For the text-containing cell, return its midpoint in (x, y) coordinate format. 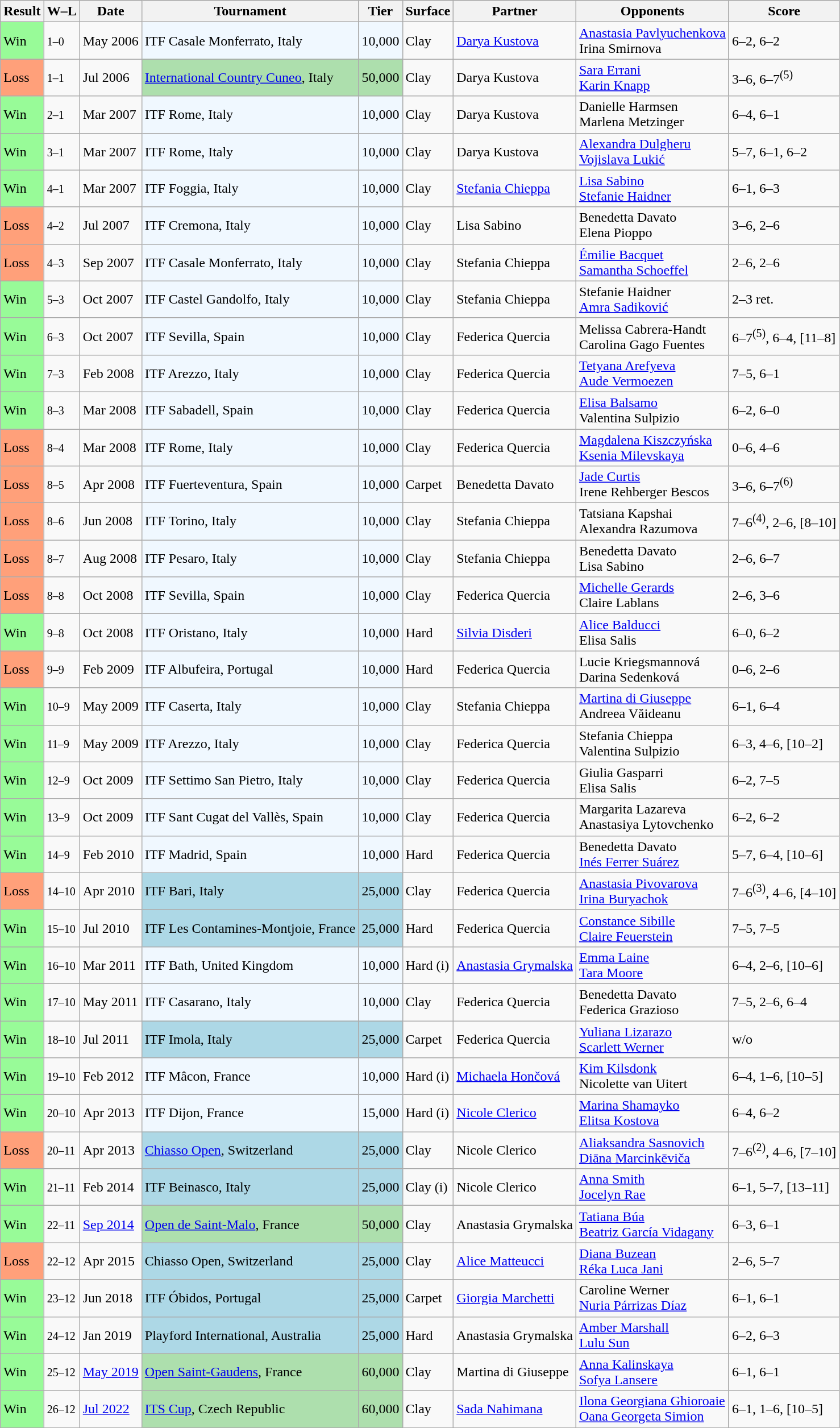
Jun 2008 (110, 522)
6–1, 6–3 (784, 189)
8–5 (61, 484)
Ilona Georgiana Ghioroaie Oana Georgeta Simion (652, 1409)
Lisa Sabino (515, 225)
Kim Kilsdonk Nicolette van Uitert (652, 1077)
3–6, 2–6 (784, 225)
ITF Oristano, Italy (250, 632)
Marina Shamayko Elitsa Kostova (652, 1113)
ITF Les Contamines-Montjoie, France (250, 928)
Partner (515, 11)
Emma Laine Tara Moore (652, 965)
Apr 2008 (110, 484)
ITF Albufeira, Portugal (250, 670)
13–9 (61, 817)
Caroline Werner Nuria Párrizas Díaz (652, 1298)
Stefanie Haidner Amra Sadiković (652, 299)
ITF Casarano, Italy (250, 1002)
6–3, 6–1 (784, 1224)
May 2006 (110, 41)
2–6, 6–7 (784, 558)
6–1, 1–6, [10–5] (784, 1409)
14–10 (61, 891)
Martina di Giuseppe Andreea Văideanu (652, 706)
11–9 (61, 744)
Clay (i) (428, 1187)
1–0 (61, 41)
Tournament (250, 11)
Aug 2008 (110, 558)
Giulia Gasparri Elisa Salis (652, 780)
Alice Balducci Elisa Salis (652, 632)
3–1 (61, 151)
Tier (381, 11)
Benedetta Davato (515, 484)
ITF Fuerteventura, Spain (250, 484)
5–3 (61, 299)
6–3, 4–6, [10–2] (784, 744)
Jade Curtis Irene Rehberger Bescos (652, 484)
23–12 (61, 1298)
Benedetta Davato Inés Ferrer Suárez (652, 854)
Alexandra Dulgheru Vojislava Lukić (652, 151)
Jun 2018 (110, 1298)
Amber Marshall Lulu Sun (652, 1335)
0–6, 4–6 (784, 447)
Sara Errani Karin Knapp (652, 77)
1–1 (61, 77)
6–3 (61, 337)
ITF Bath, United Kingdom (250, 965)
Michelle Gerards Claire Lablans (652, 596)
4–3 (61, 263)
7–3 (61, 373)
25–12 (61, 1372)
2–6, 3–6 (784, 596)
W–L (61, 11)
Feb 2010 (110, 854)
International Country Cuneo, Italy (250, 77)
ITF Dijon, France (250, 1113)
Tetyana Arefyeva Aude Vermoezen (652, 373)
20–10 (61, 1113)
7–5, 7–5 (784, 928)
6–7(5), 6–4, [11–8] (784, 337)
Constance Sibille Claire Feuerstein (652, 928)
May 2011 (110, 1002)
ITF Mâcon, France (250, 1077)
22–12 (61, 1261)
10–9 (61, 706)
2–3 ret. (784, 299)
Magdalena Kiszczyńska Ksenia Milevskaya (652, 447)
Aliaksandra Sasnovich Diāna Marcinkēviča (652, 1151)
ITF Madrid, Spain (250, 854)
0–6, 2–6 (784, 670)
2–6, 2–6 (784, 263)
22–11 (61, 1224)
Jul 2010 (110, 928)
Feb 2009 (110, 670)
ITF Torino, Italy (250, 522)
19–10 (61, 1077)
Sada Nahimana (515, 1409)
Jul 2007 (110, 225)
Playford International, Australia (250, 1335)
9–8 (61, 632)
Elisa Balsamo Valentina Sulpizio (652, 410)
Surface (428, 11)
ITF Imola, Italy (250, 1039)
20–11 (61, 1151)
9–9 (61, 670)
7–6(2), 4–6, [7–10] (784, 1151)
2–6, 5–7 (784, 1261)
14–9 (61, 854)
Benedetta Davato Elena Pioppo (652, 225)
6–0, 6–2 (784, 632)
Alice Matteucci (515, 1261)
Sep 2007 (110, 263)
17–10 (61, 1002)
w/o (784, 1039)
12–9 (61, 780)
8–4 (61, 447)
Tatiana Búa Beatriz García Vidagany (652, 1224)
6–2, 6–0 (784, 410)
5–7, 6–4, [10–6] (784, 854)
ITF Bari, Italy (250, 891)
Giorgia Marchetti (515, 1298)
Melissa Cabrera-Handt Carolina Gago Fuentes (652, 337)
7–5, 6–1 (784, 373)
Émilie Bacquet Samantha Schoeffel (652, 263)
Benedetta Davato Lisa Sabino (652, 558)
May 2019 (110, 1372)
ITF Sabadell, Spain (250, 410)
6–1, 5–7, [13–11] (784, 1187)
Feb 2014 (110, 1187)
Anastasia Pivovarova Irina Buryachok (652, 891)
ITS Cup, Czech Republic (250, 1409)
ITF Beinasco, Italy (250, 1187)
Anna Smith Jocelyn Rae (652, 1187)
18–10 (61, 1039)
Date (110, 11)
Diana Buzean Réka Luca Jani (652, 1261)
Lisa Sabino Stefanie Haidner (652, 189)
Yuliana Lizarazo Scarlett Werner (652, 1039)
Sep 2014 (110, 1224)
8–3 (61, 410)
8–7 (61, 558)
2–1 (61, 115)
6–2, 6–3 (784, 1335)
Michaela Hončová (515, 1077)
Martina di Giuseppe (515, 1372)
Feb 2008 (110, 373)
Mar 2011 (110, 965)
6–4, 1–6, [10–5] (784, 1077)
Result (22, 11)
7–6(4), 2–6, [8–10] (784, 522)
Jul 2006 (110, 77)
Silvia Disderi (515, 632)
ITF Caserta, Italy (250, 706)
3–6, 6–7(5) (784, 77)
Apr 2010 (110, 891)
15,000 (381, 1113)
3–6, 6–7(6) (784, 484)
Jan 2019 (110, 1335)
4–1 (61, 189)
5–7, 6–1, 6–2 (784, 151)
Danielle Harmsen Marlena Metzinger (652, 115)
Stefania Chieppa Valentina Sulpizio (652, 744)
21–11 (61, 1187)
Apr 2015 (110, 1261)
6–1, 6–4 (784, 706)
ITF Óbidos, Portugal (250, 1298)
6–4, 6–1 (784, 115)
ITF Sant Cugat del Vallès, Spain (250, 817)
6–4, 6–2 (784, 1113)
6–2, 7–5 (784, 780)
Open de Saint-Malo, France (250, 1224)
Opponents (652, 11)
ITF Settimo San Pietro, Italy (250, 780)
4–2 (61, 225)
7–6(3), 4–6, [4–10] (784, 891)
26–12 (61, 1409)
Anna Kalinskaya Sofya Lansere (652, 1372)
Margarita Lazareva Anastasiya Lytovchenko (652, 817)
Open Saint-Gaudens, France (250, 1372)
Feb 2012 (110, 1077)
16–10 (61, 965)
ITF Cremona, Italy (250, 225)
Lucie Kriegsmannová Darina Sedenková (652, 670)
ITF Foggia, Italy (250, 189)
ITF Castel Gandolfo, Italy (250, 299)
Score (784, 11)
6–4, 2–6, [10–6] (784, 965)
7–5, 2–6, 6–4 (784, 1002)
8–6 (61, 522)
15–10 (61, 928)
Anastasia Pavlyuchenkova Irina Smirnova (652, 41)
24–12 (61, 1335)
Benedetta Davato Federica Grazioso (652, 1002)
8–8 (61, 596)
Jul 2022 (110, 1409)
Jul 2011 (110, 1039)
ITF Pesaro, Italy (250, 558)
Tatsiana Kapshai Alexandra Razumova (652, 522)
